Return the [X, Y] coordinate for the center point of the cell that contains the specified text.  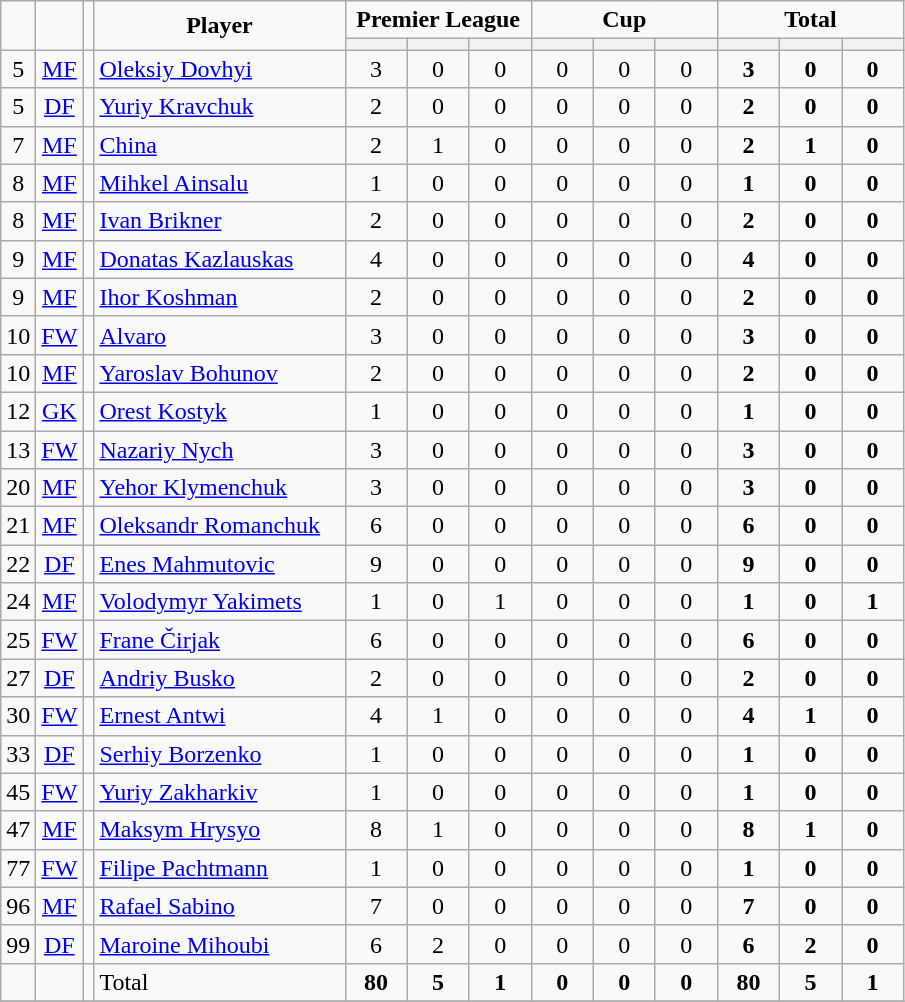
Orest Kostyk [220, 411]
Yehor Klymenchuk [220, 488]
Serhiy Borzenko [220, 754]
21 [18, 526]
12 [18, 411]
13 [18, 449]
Ernest Antwi [220, 716]
Alvaro [220, 335]
Cup [624, 20]
47 [18, 830]
45 [18, 792]
33 [18, 754]
Yuriy Zakharkiv [220, 792]
Ivan Brikner [220, 221]
China [220, 145]
Rafael Sabino [220, 906]
Enes Mahmutovic [220, 564]
Frane Čirjak [220, 640]
Andriy Busko [220, 678]
Yuriy Kravchuk [220, 107]
Donatas Kazlauskas [220, 259]
Maksym Hrysyo [220, 830]
Mihkel Ainsalu [220, 183]
GK [60, 411]
Yaroslav Bohunov [220, 373]
Maroine Mihoubi [220, 944]
96 [18, 906]
24 [18, 602]
Player [220, 26]
30 [18, 716]
25 [18, 640]
Ihor Koshman [220, 297]
Nazariy Nych [220, 449]
Premier League [438, 20]
22 [18, 564]
77 [18, 868]
99 [18, 944]
20 [18, 488]
Oleksiy Dovhyi [220, 69]
Oleksandr Romanchuk [220, 526]
27 [18, 678]
Volodymyr Yakimets [220, 602]
Filipe Pachtmann [220, 868]
